Return the (X, Y) coordinate for the center point of the cell that contains the specified text.  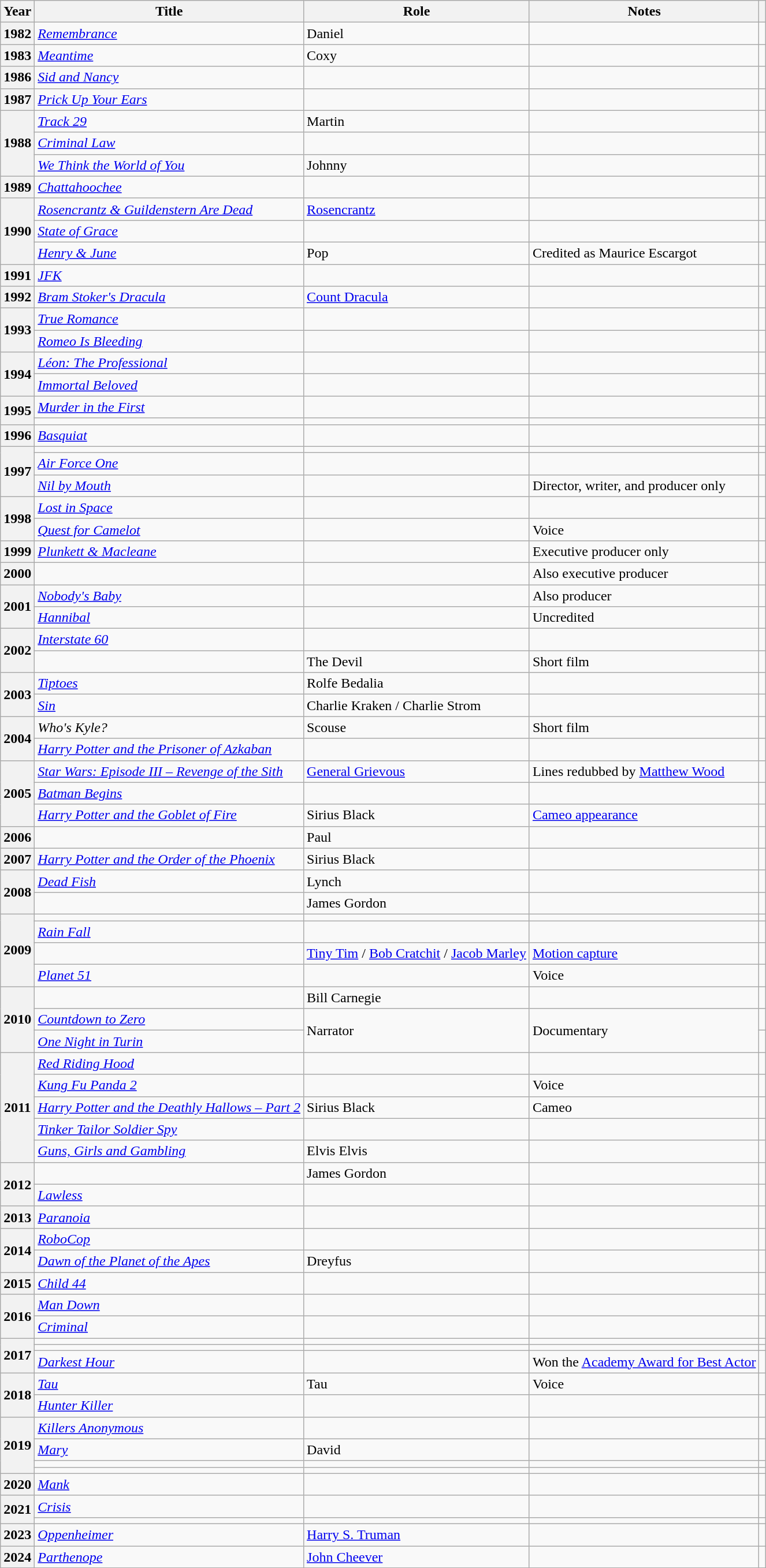
Rosencrantz (417, 209)
Oppenheimer (169, 1535)
Uncredited (644, 618)
2012 (17, 1184)
David (417, 1450)
Johnny (417, 165)
2016 (17, 1316)
2014 (17, 1250)
Chattahoochee (169, 187)
Rain Fall (169, 931)
2006 (17, 837)
Remembrance (169, 33)
Daniel (417, 33)
Paranoia (169, 1217)
Parthenope (169, 1557)
1997 (17, 471)
JFK (169, 275)
Prick Up Your Ears (169, 99)
1987 (17, 99)
1996 (17, 435)
Motion capture (644, 954)
1983 (17, 55)
Also producer (644, 595)
Child 44 (169, 1283)
2024 (17, 1557)
1986 (17, 77)
Martin (417, 121)
Léon: The Professional (169, 363)
Tiptoes (169, 684)
Batman Begins (169, 793)
Harry Potter and the Goblet of Fire (169, 815)
Executive producer only (644, 551)
Bill Carnegie (417, 998)
We Think the World of You (169, 165)
1994 (17, 374)
1992 (17, 297)
Countdown to Zero (169, 1020)
Elvis Elvis (417, 1151)
1988 (17, 143)
RoboCop (169, 1239)
2005 (17, 793)
Cameo (644, 1107)
Dawn of the Planet of the Apes (169, 1261)
General Grievous (417, 771)
2000 (17, 573)
2010 (17, 1020)
Dead Fish (169, 881)
Quest for Camelot (169, 529)
One Night in Turin (169, 1041)
1999 (17, 551)
1990 (17, 231)
Lawless (169, 1195)
Sid and Nancy (169, 77)
Criminal (169, 1327)
Rolfe Bedalia (417, 684)
Who's Kyle? (169, 727)
Sin (169, 705)
Planet 51 (169, 976)
Lynch (417, 881)
Narrator (417, 1031)
Charlie Kraken / Charlie Strom (417, 705)
2015 (17, 1283)
Mank (169, 1484)
Bram Stoker's Dracula (169, 297)
Hunter Killer (169, 1406)
1991 (17, 275)
Hannibal (169, 618)
Credited as Maurice Escargot (644, 253)
1982 (17, 33)
Harry Potter and the Deathly Hallows – Part 2 (169, 1107)
Crisis (169, 1506)
2019 (17, 1445)
Pop (417, 253)
2017 (17, 1356)
1998 (17, 518)
Tiny Tim / Bob Cratchit / Jacob Marley (417, 954)
2004 (17, 738)
Kung Fu Panda 2 (169, 1085)
Darkest Hour (169, 1362)
Harry Potter and the Order of the Phoenix (169, 859)
1989 (17, 187)
Scouse (417, 727)
Tinker Tailor Soldier Spy (169, 1129)
Red Riding Hood (169, 1063)
Harry Potter and the Prisoner of Azkaban (169, 749)
Killers Anonymous (169, 1428)
Romeo Is Bleeding (169, 341)
2018 (17, 1395)
John Cheever (417, 1557)
True Romance (169, 319)
Nobody's Baby (169, 595)
Lost in Space (169, 507)
2001 (17, 606)
Meantime (169, 55)
2009 (17, 950)
Notes (644, 12)
Interstate 60 (169, 640)
Henry & June (169, 253)
Count Dracula (417, 297)
Coxy (417, 55)
The Devil (417, 662)
2023 (17, 1535)
Mary (169, 1450)
Star Wars: Episode III – Revenge of the Sith (169, 771)
Director, writer, and producer only (644, 486)
2021 (17, 1509)
Year (17, 12)
2008 (17, 892)
Air Force One (169, 464)
2013 (17, 1217)
Role (417, 12)
Man Down (169, 1305)
Dreyfus (417, 1261)
Cameo appearance (644, 815)
Track 29 (169, 121)
2007 (17, 859)
Title (169, 12)
Rosencrantz & Guildenstern Are Dead (169, 209)
Paul (417, 837)
Guns, Girls and Gambling (169, 1151)
Immortal Beloved (169, 385)
Plunkett & Macleane (169, 551)
Lines redubbed by Matthew Wood (644, 771)
2003 (17, 695)
Criminal Law (169, 143)
1995 (17, 410)
1993 (17, 330)
2011 (17, 1107)
Also executive producer (644, 573)
Documentary (644, 1031)
State of Grace (169, 231)
Murder in the First (169, 407)
Won the Academy Award for Best Actor (644, 1362)
Nil by Mouth (169, 486)
Harry S. Truman (417, 1535)
Basquiat (169, 435)
2020 (17, 1484)
2002 (17, 651)
